Return the (X, Y) coordinate for the center point of the cell that contains the specified text.  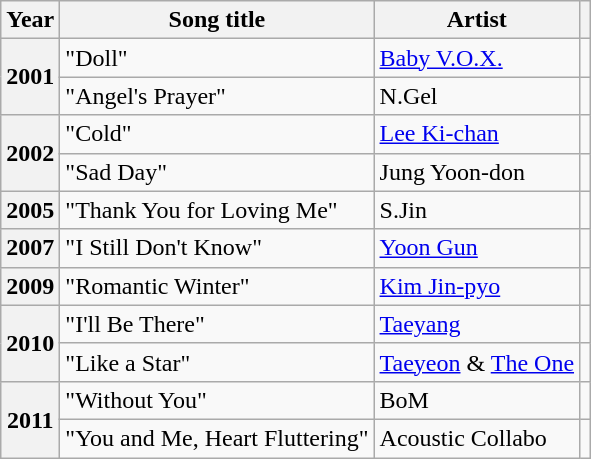
Lee Ki-chan (477, 134)
2005 (30, 210)
"Angel's Prayer" (217, 96)
BoM (477, 400)
"I'll Be There" (217, 324)
Yoon Gun (477, 248)
Artist (477, 20)
2002 (30, 153)
Kim Jin-pyo (477, 286)
"Doll" (217, 58)
"I Still Don't Know" (217, 248)
Taeyang (477, 324)
N.Gel (477, 96)
2007 (30, 248)
"Romantic Winter" (217, 286)
S.Jin (477, 210)
"Like a Star" (217, 362)
"Sad Day" (217, 172)
Year (30, 20)
"Cold" (217, 134)
"Without You" (217, 400)
2001 (30, 77)
Song title (217, 20)
"Thank You for Loving Me" (217, 210)
Acoustic Collabo (477, 438)
Jung Yoon-don (477, 172)
Taeyeon & The One (477, 362)
2009 (30, 286)
Baby V.O.X. (477, 58)
2011 (30, 419)
2010 (30, 343)
"You and Me, Heart Fluttering" (217, 438)
